Search for the cell housing the specified text and yield its [X, Y] center coordinate. 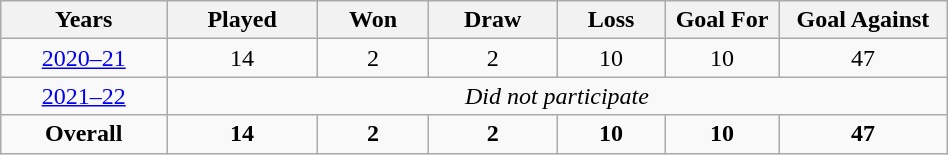
Overall [84, 134]
Played [242, 20]
Draw [493, 20]
Years [84, 20]
2020–21 [84, 58]
Did not participate [558, 96]
2021–22 [84, 96]
Loss [611, 20]
Goal For [722, 20]
Won [374, 20]
Goal Against [864, 20]
